Capture the cell that displays the provided text and extract its (x, y) central coordinate. 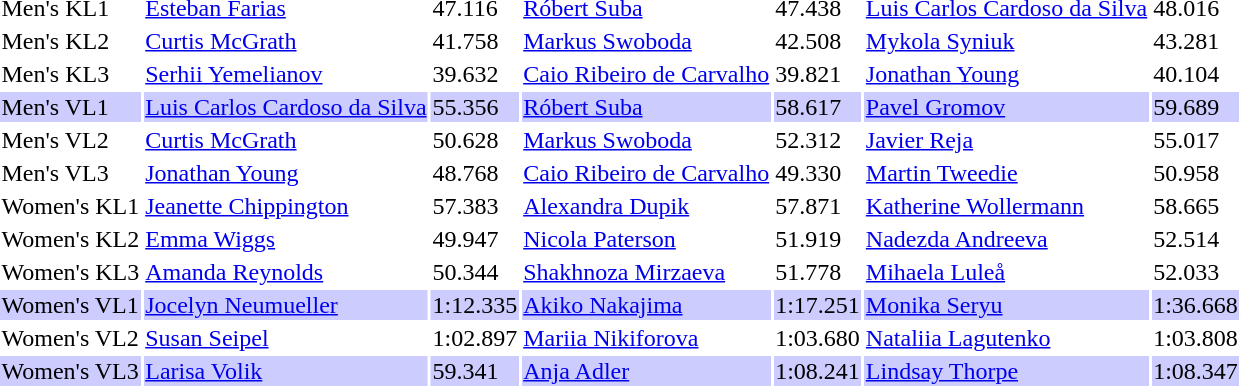
Women's VL3 (70, 371)
Mariia Nikiforova (646, 338)
52.312 (818, 140)
1:02.897 (475, 338)
Alexandra Dupik (646, 206)
48.768 (475, 173)
Nicola Paterson (646, 239)
Susan Seipel (286, 338)
50.628 (475, 140)
Women's KL1 (70, 206)
Amanda Reynolds (286, 272)
Pavel Gromov (1006, 107)
1:03.680 (818, 338)
Men's KL3 (70, 74)
Shakhnoza Mirzaeva (646, 272)
51.919 (818, 239)
1:12.335 (475, 305)
Anja Adler (646, 371)
Women's VL1 (70, 305)
Mihaela Luleå (1006, 272)
Nataliia Lagutenko (1006, 338)
Róbert Suba (646, 107)
Women's KL3 (70, 272)
59.341 (475, 371)
41.758 (475, 41)
Emma Wiggs (286, 239)
51.778 (818, 272)
Men's VL1 (70, 107)
Jocelyn Neumueller (286, 305)
Women's VL2 (70, 338)
Lindsay Thorpe (1006, 371)
Katherine Wollermann (1006, 206)
57.871 (818, 206)
Serhii Yemelianov (286, 74)
Women's KL2 (70, 239)
Javier Reja (1006, 140)
Larisa Volik (286, 371)
Akiko Nakajima (646, 305)
49.947 (475, 239)
Martin Tweedie (1006, 173)
49.330 (818, 173)
57.383 (475, 206)
1:08.241 (818, 371)
Mykola Syniuk (1006, 41)
58.617 (818, 107)
39.821 (818, 74)
Monika Seryu (1006, 305)
1:17.251 (818, 305)
Luis Carlos Cardoso da Silva (286, 107)
Nadezda Andreeva (1006, 239)
Jeanette Chippington (286, 206)
Men's VL2 (70, 140)
42.508 (818, 41)
Men's KL2 (70, 41)
55.356 (475, 107)
50.344 (475, 272)
Men's VL3 (70, 173)
39.632 (475, 74)
